Detect which cell encompasses the target text, then output its (X, Y) center coordinate. 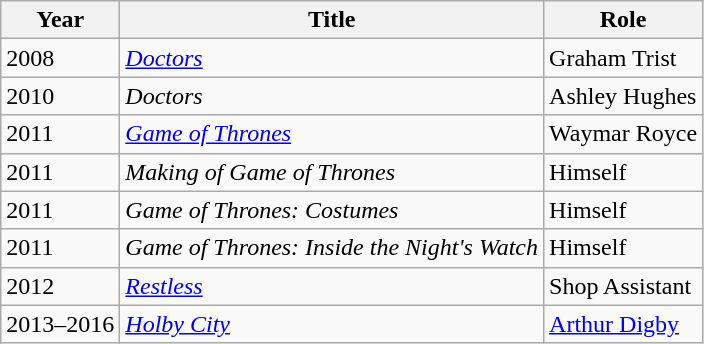
2008 (60, 58)
2012 (60, 286)
2010 (60, 96)
Game of Thrones: Costumes (332, 210)
Holby City (332, 324)
2013–2016 (60, 324)
Making of Game of Thrones (332, 172)
Game of Thrones: Inside the Night's Watch (332, 248)
Arthur Digby (624, 324)
Restless (332, 286)
Game of Thrones (332, 134)
Role (624, 20)
Waymar Royce (624, 134)
Graham Trist (624, 58)
Title (332, 20)
Shop Assistant (624, 286)
Ashley Hughes (624, 96)
Year (60, 20)
